Locate the cell with the specified text and output its [X, Y] center coordinate. 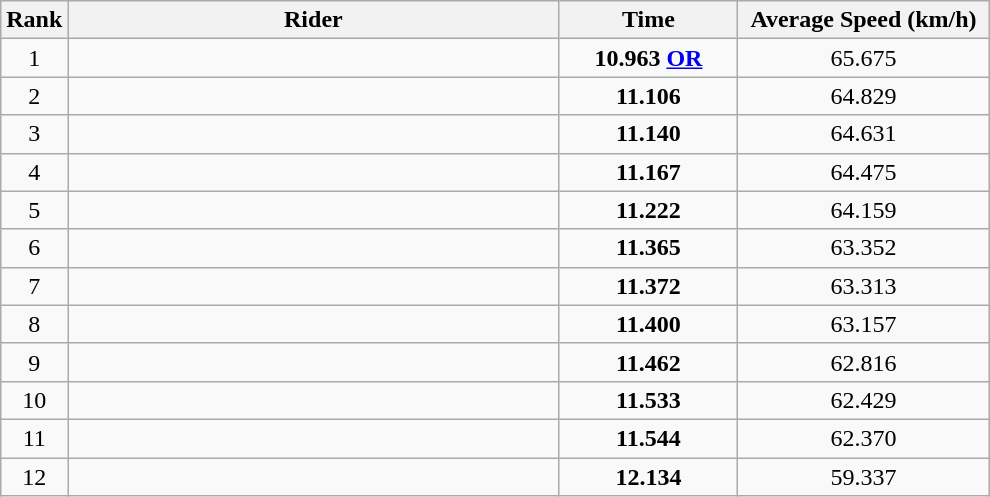
11.222 [648, 210]
11.544 [648, 438]
64.829 [864, 96]
2 [34, 96]
64.159 [864, 210]
62.429 [864, 400]
Rank [34, 20]
8 [34, 324]
11.365 [648, 248]
62.370 [864, 438]
63.157 [864, 324]
11.167 [648, 172]
11.106 [648, 96]
3 [34, 134]
62.816 [864, 362]
Time [648, 20]
4 [34, 172]
12.134 [648, 477]
7 [34, 286]
59.337 [864, 477]
11.533 [648, 400]
11.400 [648, 324]
63.313 [864, 286]
65.675 [864, 58]
11.140 [648, 134]
12 [34, 477]
9 [34, 362]
Average Speed (km/h) [864, 20]
6 [34, 248]
64.475 [864, 172]
10.963 OR [648, 58]
11.372 [648, 286]
1 [34, 58]
5 [34, 210]
Rider [314, 20]
10 [34, 400]
64.631 [864, 134]
11.462 [648, 362]
63.352 [864, 248]
11 [34, 438]
